Detect which cell encompasses the target text, then output its (X, Y) center coordinate. 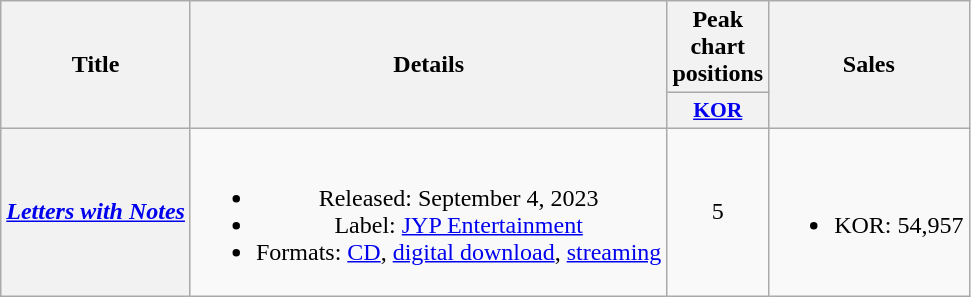
Peak chart positions (718, 47)
Released: September 4, 2023Label: JYP EntertainmentFormats: CD, digital download, streaming (428, 212)
Letters with Notes (96, 212)
5 (718, 212)
Title (96, 65)
KOR (718, 111)
Sales (869, 65)
KOR: 54,957 (869, 212)
Details (428, 65)
